Determine the [x, y] coordinate at the center of the cell enclosing the given text.  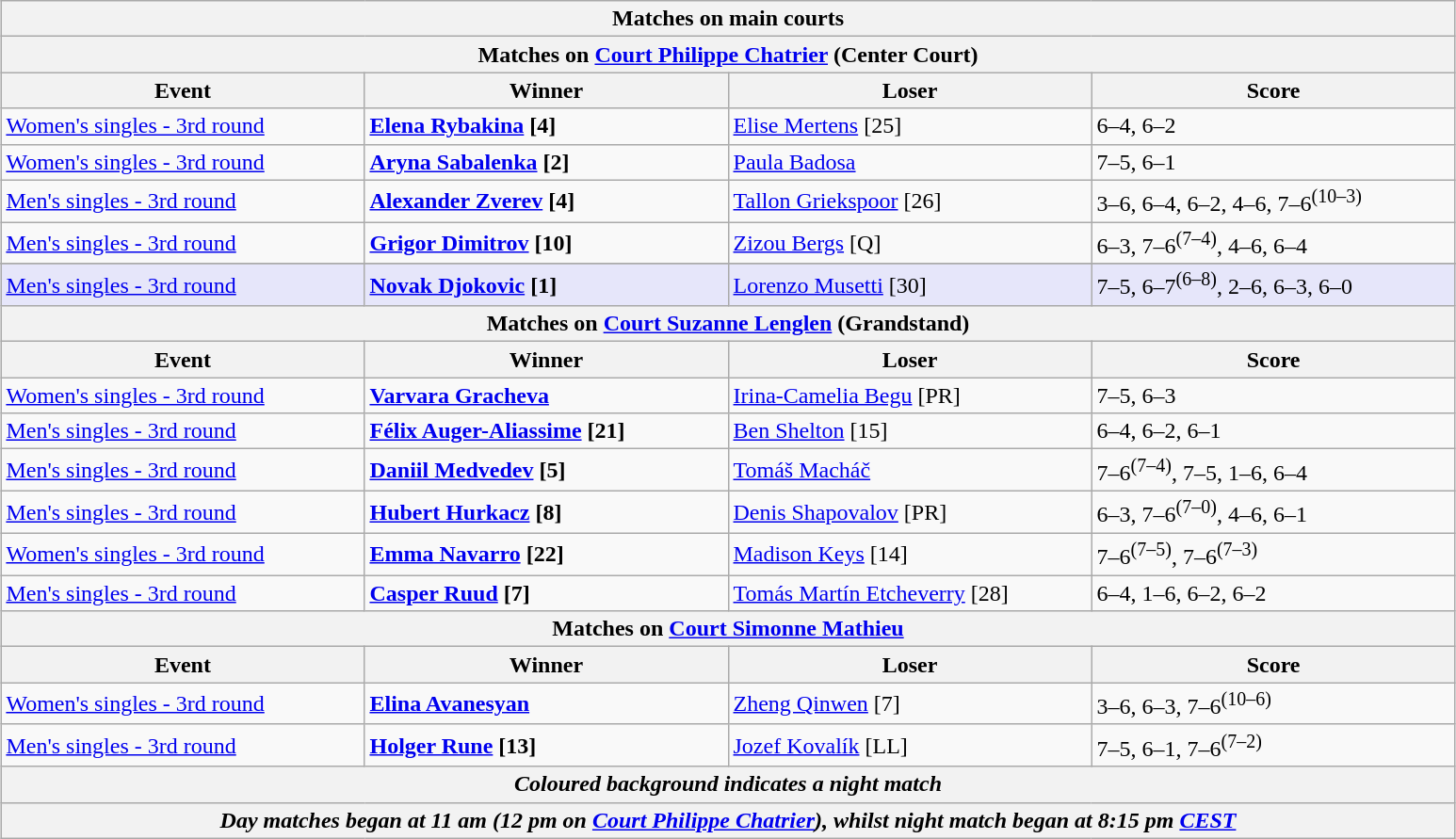
Tomáš Macháč [910, 471]
Elina Avanesyan [546, 704]
6–3, 7–6(7–0), 4–6, 6–1 [1273, 512]
7–5, 6–7(6–8), 2–6, 6–3, 6–0 [1273, 284]
Ben Shelton [15] [910, 431]
Day matches began at 11 am (12 pm on Court Philippe Chatrier), whilst night match began at 8:15 pm CEST [728, 820]
7–5, 6–3 [1273, 395]
Holger Rune [13] [546, 746]
Aryna Sabalenka [2] [546, 162]
6–4, 6–2 [1273, 126]
Zheng Qinwen [7] [910, 704]
Elise Mertens [25] [910, 126]
Tallon Griekspoor [26] [910, 202]
7–6(7–4), 7–5, 1–6, 6–4 [1273, 471]
Grigor Dimitrov [10] [546, 243]
3–6, 6–4, 6–2, 4–6, 7–6(10–3) [1273, 202]
Zizou Bergs [Q] [910, 243]
6–4, 6–2, 6–1 [1273, 431]
Alexander Zverev [4] [546, 202]
Denis Shapovalov [PR] [910, 512]
Hubert Hurkacz [8] [546, 512]
Varvara Gracheva [546, 395]
Jozef Kovalík [LL] [910, 746]
Matches on main courts [728, 19]
3–6, 6–3, 7–6(10–6) [1273, 704]
Matches on Court Suzanne Lenglen (Grandstand) [728, 324]
7–6(7–5), 7–6(7–3) [1273, 554]
6–4, 1–6, 6–2, 6–2 [1273, 593]
Elena Rybakina [4] [546, 126]
Tomás Martín Etcheverry [28] [910, 593]
Matches on Court Philippe Chatrier (Center Court) [728, 55]
Casper Ruud [7] [546, 593]
7–5, 6–1 [1273, 162]
Paula Badosa [910, 162]
Emma Navarro [22] [546, 554]
Félix Auger-Aliassime [21] [546, 431]
Coloured background indicates a night match [728, 784]
Daniil Medvedev [5] [546, 471]
Matches on Court Simonne Mathieu [728, 629]
Lorenzo Musetti [30] [910, 284]
6–3, 7–6(7–4), 4–6, 6–4 [1273, 243]
Madison Keys [14] [910, 554]
7–5, 6–1, 7–6(7–2) [1273, 746]
Irina-Camelia Begu [PR] [910, 395]
Novak Djokovic [1] [546, 284]
